Locate the cell with the specified text and output its (x, y) center coordinate. 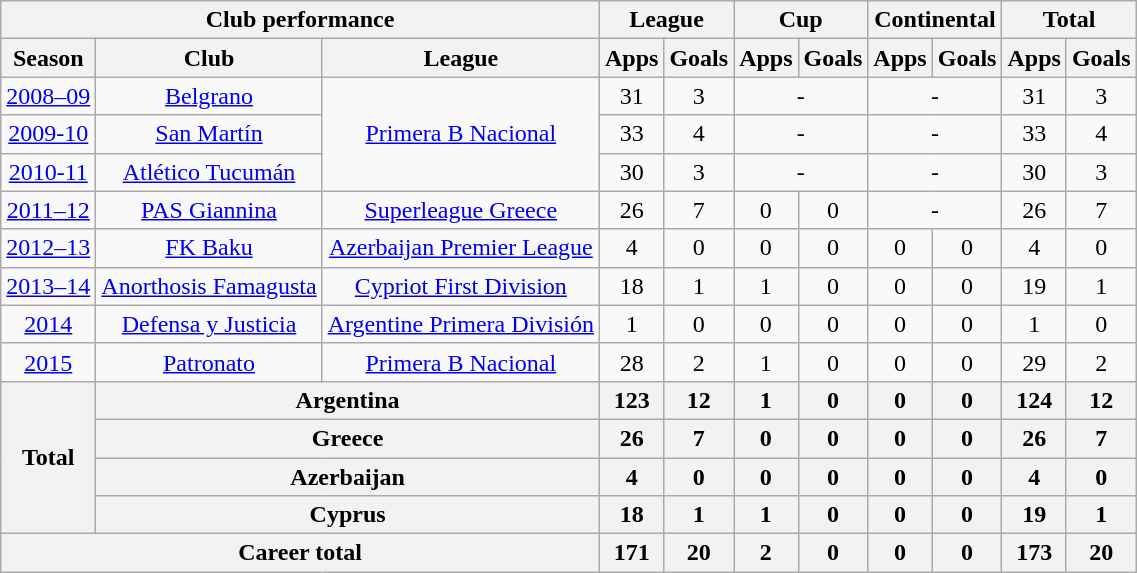
2009-10 (48, 134)
171 (631, 553)
124 (1034, 400)
2011–12 (48, 210)
Azerbaijan Premier League (460, 248)
Anorthosis Famagusta (209, 286)
Argentina (348, 400)
173 (1034, 553)
Career total (300, 553)
Season (48, 58)
Greece (348, 438)
Cup (801, 20)
Atlético Tucumán (209, 172)
Argentine Primera División (460, 324)
2013–14 (48, 286)
2008–09 (48, 96)
123 (631, 400)
Club performance (300, 20)
Continental (935, 20)
Cypriot First Division (460, 286)
2015 (48, 362)
29 (1034, 362)
Club (209, 58)
FK Baku (209, 248)
Patronato (209, 362)
2010-11 (48, 172)
Cyprus (348, 515)
Defensa y Justicia (209, 324)
2012–13 (48, 248)
PAS Giannina (209, 210)
28 (631, 362)
Belgrano (209, 96)
2014 (48, 324)
Superleague Greece (460, 210)
San Martín (209, 134)
Azerbaijan (348, 477)
